Return the (x, y) coordinate for the center point of the cell that contains the specified text.  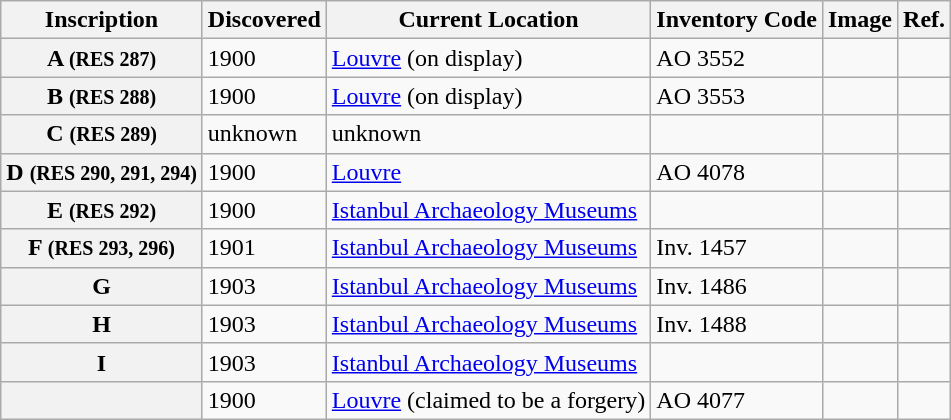
Inv. 1486 (737, 286)
I (102, 362)
Ref. (924, 20)
Current Location (488, 20)
Inventory Code (737, 20)
AO 4078 (737, 172)
Inscription (102, 20)
AO 4077 (737, 400)
G (102, 286)
Inv. 1488 (737, 324)
F (RES 293, 296) (102, 248)
1901 (264, 248)
Louvre (claimed to be a forgery) (488, 400)
AO 3553 (737, 96)
H (102, 324)
B (RES 288) (102, 96)
D (RES 290, 291, 294) (102, 172)
AO 3552 (737, 58)
E (RES 292) (102, 210)
A (RES 287) (102, 58)
Louvre (488, 172)
Inv. 1457 (737, 248)
Discovered (264, 20)
Image (860, 20)
C (RES 289) (102, 134)
